Detect which cell encompasses the target text, then output its (X, Y) center coordinate. 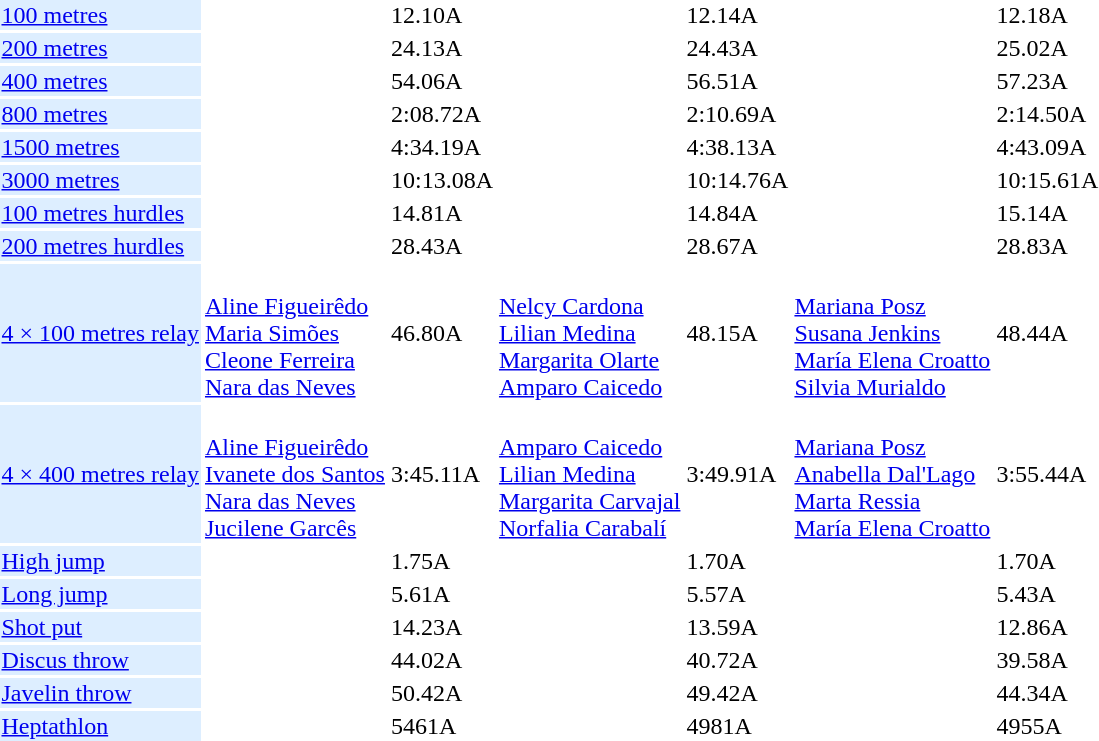
2:10.69A (738, 114)
3:49.91A (738, 474)
Nelcy CardonaLilian MedinaMargarita OlarteAmparo Caicedo (589, 333)
12.10A (442, 15)
12.14A (738, 15)
24.13A (442, 48)
24.43A (738, 48)
4981A (738, 726)
5.61A (442, 594)
Long jump (100, 594)
5.57A (738, 594)
Mariana PoszAnabella Dal'LagoMarta RessiaMaría Elena Croatto (892, 474)
Amparo CaicedoLilian MedinaMargarita CarvajalNorfalia Carabalí (589, 474)
800 metres (100, 114)
4 × 400 metres relay (100, 474)
5461A (442, 726)
100 metres (100, 15)
54.06A (442, 81)
10:14.76A (738, 180)
28.67A (738, 246)
13.59A (738, 627)
Aline FigueirêdoMaria SimõesCleone FerreiraNara das Neves (294, 333)
100 metres hurdles (100, 213)
Shot put (100, 627)
50.42A (442, 693)
1500 metres (100, 147)
1.75A (442, 561)
1.70A (738, 561)
56.51A (738, 81)
3000 metres (100, 180)
28.43A (442, 246)
44.02A (442, 660)
14.23A (442, 627)
14.84A (738, 213)
4 × 100 metres relay (100, 333)
Discus throw (100, 660)
49.42A (738, 693)
2:08.72A (442, 114)
4:38.13A (738, 147)
46.80A (442, 333)
High jump (100, 561)
48.15A (738, 333)
Mariana PoszSusana JenkinsMaría Elena CroattoSilvia Murialdo (892, 333)
Heptathlon (100, 726)
Javelin throw (100, 693)
400 metres (100, 81)
Aline FigueirêdoIvanete dos SantosNara das NevesJucilene Garcês (294, 474)
40.72A (738, 660)
14.81A (442, 213)
10:13.08A (442, 180)
4:34.19A (442, 147)
3:45.11A (442, 474)
200 metres hurdles (100, 246)
200 metres (100, 48)
